Search for the cell housing the specified text and yield its (X, Y) center coordinate. 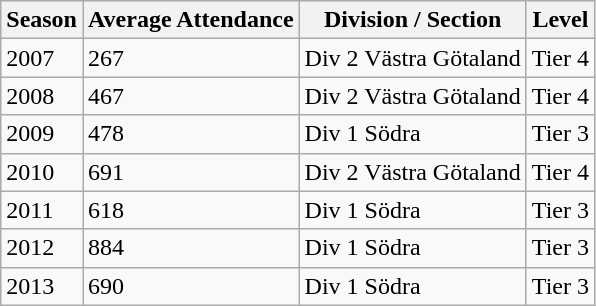
2010 (42, 172)
Division / Section (412, 20)
2013 (42, 286)
618 (190, 210)
Average Attendance (190, 20)
Season (42, 20)
884 (190, 248)
Level (560, 20)
2007 (42, 58)
691 (190, 172)
467 (190, 96)
2012 (42, 248)
267 (190, 58)
2009 (42, 134)
2008 (42, 96)
478 (190, 134)
2011 (42, 210)
690 (190, 286)
